From the cell containing the given text, extract its center point as (X, Y) coordinate. 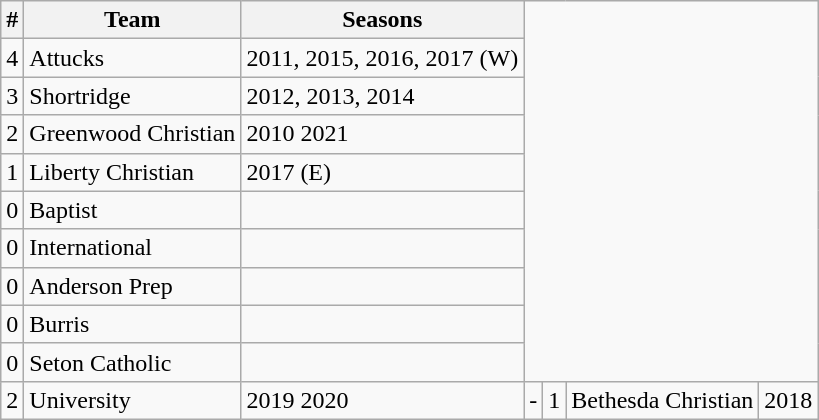
2010 2021 (382, 134)
Anderson Prep (132, 286)
Bethesda Christian (662, 400)
Greenwood Christian (132, 134)
Liberty Christian (132, 172)
2017 (E) (382, 172)
4 (12, 58)
Burris (132, 324)
Shortridge (132, 96)
2018 (788, 400)
- (534, 400)
Seton Catholic (132, 362)
University (132, 400)
International (132, 248)
Attucks (132, 58)
2011, 2015, 2016, 2017 (W) (382, 58)
Seasons (382, 20)
2012, 2013, 2014 (382, 96)
Team (132, 20)
3 (12, 96)
# (12, 20)
2019 2020 (382, 400)
Baptist (132, 210)
